Locate the cell with the specified text and output its (x, y) center coordinate. 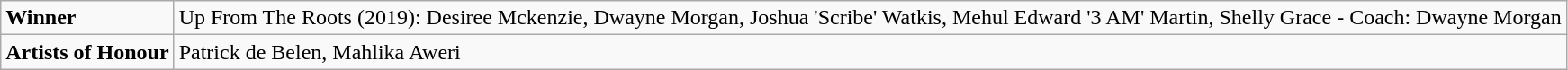
Artists of Honour (87, 52)
Up From The Roots (2019): Desiree Mckenzie, Dwayne Morgan, Joshua 'Scribe' Watkis, Mehul Edward '3 AM' Martin, Shelly Grace - Coach: Dwayne Morgan (870, 18)
Winner (87, 18)
Patrick de Belen, Mahlika Aweri (870, 52)
